Identify which cell holds the provided text, then report its (x, y) central coordinate. 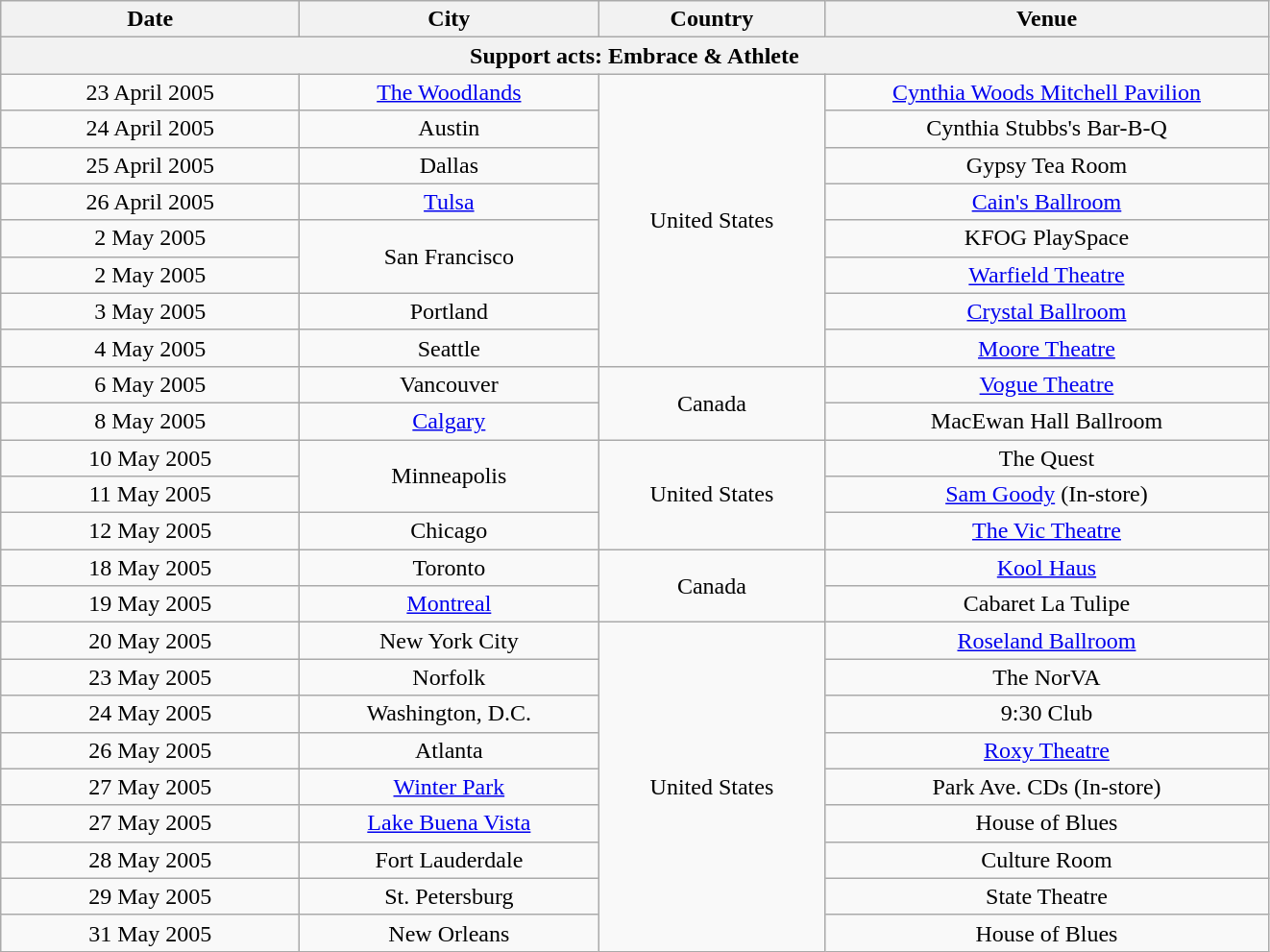
11 May 2005 (150, 495)
23 April 2005 (150, 92)
31 May 2005 (150, 933)
20 May 2005 (150, 641)
Culture Room (1047, 860)
The NorVA (1047, 677)
Minneapolis (450, 476)
Calgary (450, 421)
18 May 2005 (150, 568)
St. Petersburg (450, 896)
City (450, 19)
Sam Goody (In-store) (1047, 495)
Roseland Ballroom (1047, 641)
29 May 2005 (150, 896)
Tulsa (450, 202)
New Orleans (450, 933)
Winter Park (450, 787)
Warfield Theatre (1047, 275)
Chicago (450, 531)
Vancouver (450, 384)
9:30 Club (1047, 714)
24 May 2005 (150, 714)
3 May 2005 (150, 311)
Norfolk (450, 677)
Gypsy Tea Room (1047, 165)
Cynthia Stubbs's Bar-B-Q (1047, 129)
12 May 2005 (150, 531)
Moore Theatre (1047, 348)
Lake Buena Vista (450, 823)
Montreal (450, 604)
Austin (450, 129)
6 May 2005 (150, 384)
Venue (1047, 19)
Seattle (450, 348)
10 May 2005 (150, 458)
Cain's Ballroom (1047, 202)
Kool Haus (1047, 568)
Crystal Ballroom (1047, 311)
19 May 2005 (150, 604)
26 May 2005 (150, 750)
MacEwan Hall Ballroom (1047, 421)
Fort Lauderdale (450, 860)
The Quest (1047, 458)
The Vic Theatre (1047, 531)
Portland (450, 311)
26 April 2005 (150, 202)
Vogue Theatre (1047, 384)
Roxy Theatre (1047, 750)
Park Ave. CDs (In-store) (1047, 787)
Dallas (450, 165)
San Francisco (450, 256)
Country (712, 19)
The Woodlands (450, 92)
24 April 2005 (150, 129)
25 April 2005 (150, 165)
23 May 2005 (150, 677)
Atlanta (450, 750)
State Theatre (1047, 896)
Date (150, 19)
KFOG PlaySpace (1047, 238)
Washington, D.C. (450, 714)
Cabaret La Tulipe (1047, 604)
Toronto (450, 568)
Cynthia Woods Mitchell Pavilion (1047, 92)
28 May 2005 (150, 860)
4 May 2005 (150, 348)
8 May 2005 (150, 421)
Support acts: Embrace & Athlete (634, 56)
New York City (450, 641)
